Return the (x, y) coordinate for the center point of the cell that contains the specified text.  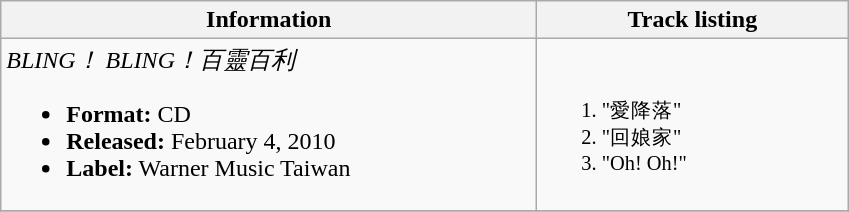
BLING！ BLING！百靈百利Format: CDReleased: February 4, 2010Label: Warner Music Taiwan (269, 125)
"愛降落""回娘家""Oh! Oh!" (692, 125)
Information (269, 20)
Track listing (692, 20)
